Identify which cell holds the provided text, then report its (x, y) central coordinate. 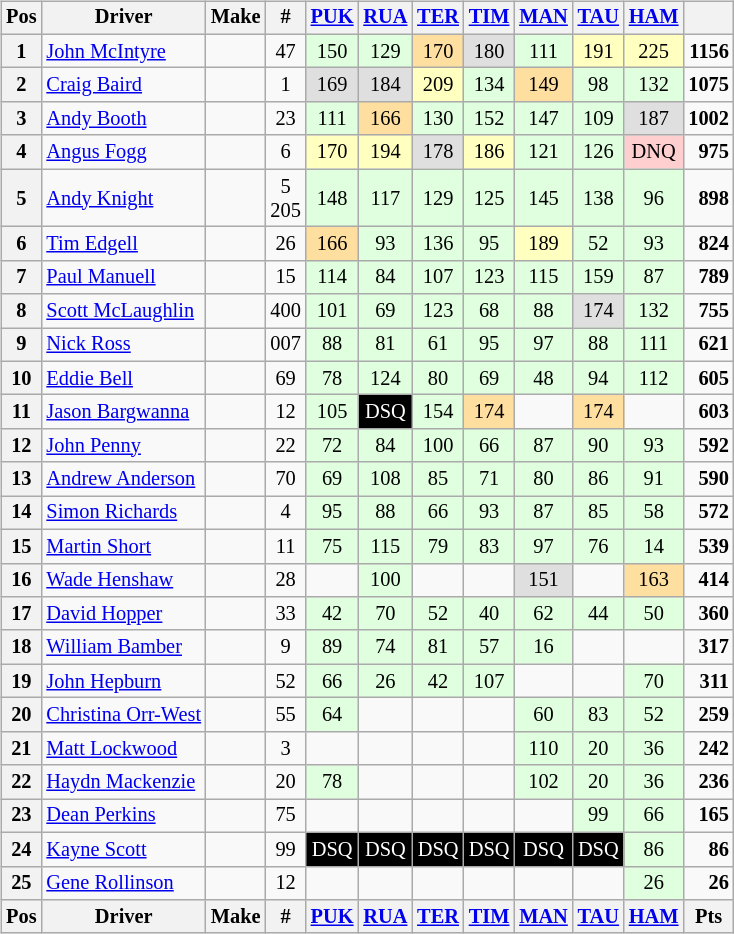
187 (654, 119)
134 (489, 85)
136 (438, 244)
Andy Knight (123, 198)
24 (21, 849)
David Hopper (123, 614)
180 (489, 51)
259 (708, 715)
Andy Booth (123, 119)
184 (385, 85)
824 (708, 244)
159 (598, 277)
539 (708, 546)
John McIntyre (123, 51)
44 (598, 614)
147 (543, 119)
898 (708, 198)
21 (21, 748)
124 (385, 378)
John Hepburn (123, 681)
Jason Bargwanna (123, 412)
10 (21, 378)
126 (598, 152)
Kayne Scott (123, 849)
169 (332, 85)
Christina Orr-West (123, 715)
105 (332, 412)
572 (708, 513)
317 (708, 647)
5 (21, 198)
117 (385, 198)
94 (598, 378)
47 (285, 51)
101 (332, 311)
28 (285, 580)
Craig Baird (123, 85)
590 (708, 479)
Andrew Anderson (123, 479)
125 (489, 198)
311 (708, 681)
1002 (708, 119)
189 (543, 244)
121 (543, 152)
110 (543, 748)
17 (21, 614)
61 (438, 345)
Simon Richards (123, 513)
360 (708, 614)
165 (708, 816)
62 (543, 614)
109 (598, 119)
Pts (708, 917)
130 (438, 119)
108 (385, 479)
18 (21, 647)
236 (708, 782)
Haydn Mackenzie (123, 782)
975 (708, 152)
57 (489, 647)
603 (708, 412)
76 (598, 546)
90 (598, 446)
96 (654, 198)
74 (385, 647)
48 (543, 378)
19 (21, 681)
58 (654, 513)
Tim Edgell (123, 244)
Angus Fogg (123, 152)
150 (332, 51)
755 (708, 311)
592 (708, 446)
13 (21, 479)
68 (489, 311)
102 (543, 782)
Matt Lockwood (123, 748)
40 (489, 614)
138 (598, 198)
79 (438, 546)
414 (708, 580)
William Bamber (123, 647)
112 (654, 378)
DNQ (654, 152)
5205 (285, 198)
91 (654, 479)
Nick Ross (123, 345)
621 (708, 345)
225 (654, 51)
154 (438, 412)
151 (543, 580)
89 (332, 647)
194 (385, 152)
Gene Rollinson (123, 883)
007 (285, 345)
191 (598, 51)
John Penny (123, 446)
Dean Perkins (123, 816)
64 (332, 715)
163 (654, 580)
209 (438, 85)
178 (438, 152)
8 (21, 311)
2 (21, 85)
Martin Short (123, 546)
25 (21, 883)
71 (489, 479)
149 (543, 85)
242 (708, 748)
72 (332, 446)
114 (332, 277)
145 (543, 198)
55 (285, 715)
50 (654, 614)
Eddie Bell (123, 378)
605 (708, 378)
152 (489, 119)
Wade Henshaw (123, 580)
400 (285, 311)
186 (489, 152)
Paul Manuell (123, 277)
1075 (708, 85)
Scott McLaughlin (123, 311)
148 (332, 198)
789 (708, 277)
60 (543, 715)
1156 (708, 51)
7 (21, 277)
98 (598, 85)
33 (285, 614)
